Detect which cell encompasses the target text, then output its [x, y] center coordinate. 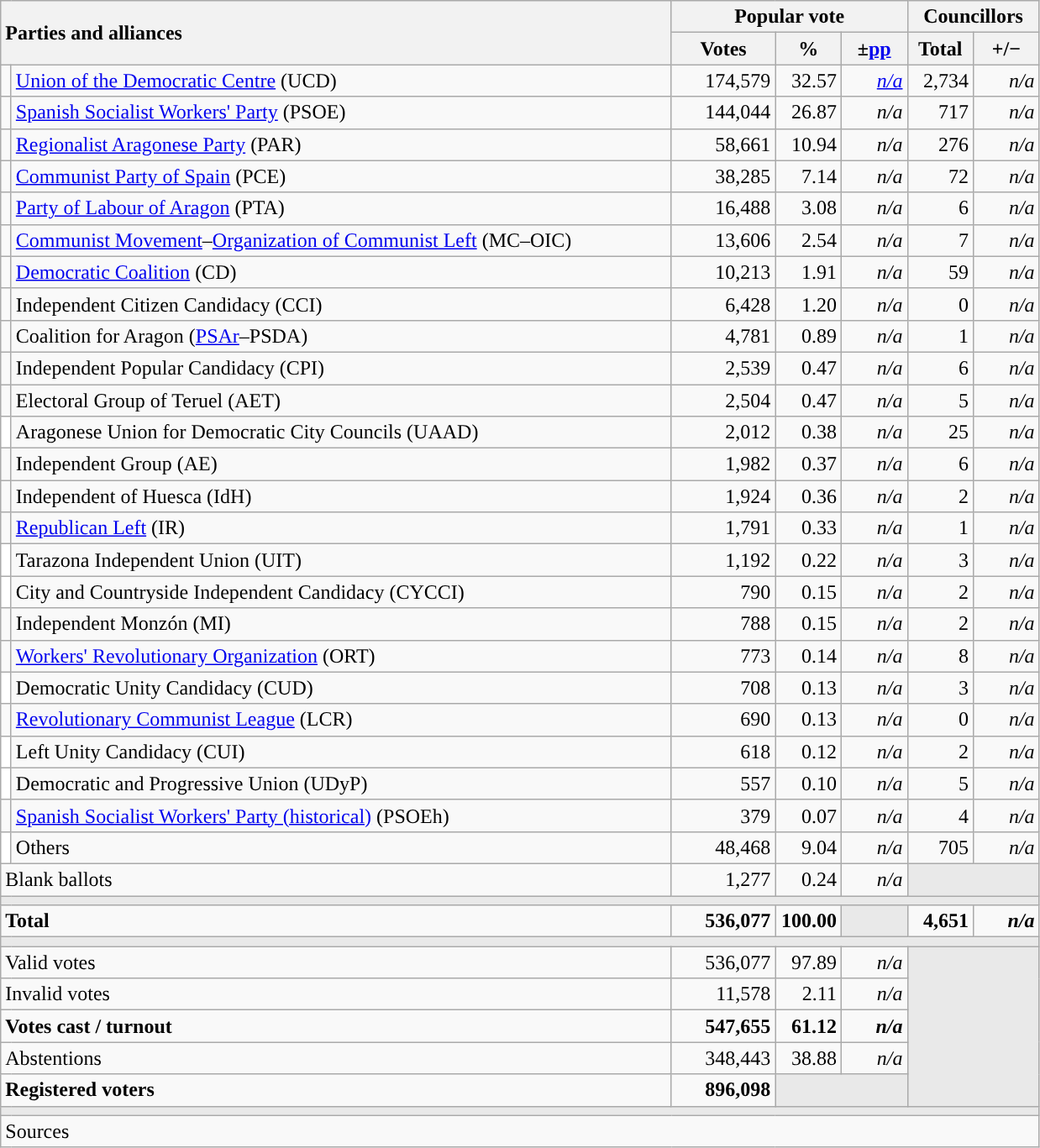
717 [941, 113]
Blank ballots [336, 879]
Democratic Coalition (CD) [341, 272]
Revolutionary Communist League (LCR) [341, 720]
97.89 [808, 962]
0.36 [808, 496]
0.89 [808, 336]
4,651 [941, 921]
618 [723, 752]
Aragonese Union for Democratic City Councils (UAAD) [341, 432]
1,982 [723, 464]
Democratic and Progressive Union (UDyP) [341, 784]
Republican Left (IR) [341, 528]
0.24 [808, 879]
11,578 [723, 994]
348,443 [723, 1058]
790 [723, 592]
7.14 [808, 176]
Independent Group (AE) [341, 464]
61.12 [808, 1026]
Regionalist Aragonese Party (PAR) [341, 144]
174,579 [723, 81]
1,924 [723, 496]
58,661 [723, 144]
773 [723, 656]
10,213 [723, 272]
144,044 [723, 113]
0.38 [808, 432]
Popular vote [790, 17]
3.08 [808, 208]
100.00 [808, 921]
557 [723, 784]
Invalid votes [336, 994]
Parties and alliances [336, 33]
13,606 [723, 240]
Independent Monzón (MI) [341, 624]
1,192 [723, 560]
Communist Movement–Organization of Communist Left (MC–OIC) [341, 240]
Votes cast / turnout [336, 1026]
4 [941, 815]
0.12 [808, 752]
705 [941, 847]
7 [941, 240]
2.54 [808, 240]
896,098 [723, 1090]
Spanish Socialist Workers' Party (PSOE) [341, 113]
Others [341, 847]
1.20 [808, 304]
16,488 [723, 208]
2,012 [723, 432]
32.57 [808, 81]
Valid votes [336, 962]
Democratic Unity Candidacy (CUD) [341, 688]
0.10 [808, 784]
0.14 [808, 656]
379 [723, 815]
Councillors [973, 17]
Workers' Revolutionary Organization (ORT) [341, 656]
48,468 [723, 847]
6,428 [723, 304]
2,734 [941, 81]
72 [941, 176]
% [808, 49]
Party of Labour of Aragon (PTA) [341, 208]
9.04 [808, 847]
1.91 [808, 272]
Sources [520, 1131]
Communist Party of Spain (PCE) [341, 176]
788 [723, 624]
Independent Citizen Candidacy (CCI) [341, 304]
0.22 [808, 560]
708 [723, 688]
4,781 [723, 336]
City and Countryside Independent Candidacy (CYCCI) [341, 592]
Coalition for Aragon (PSAr–PSDA) [341, 336]
±pp [874, 49]
Tarazona Independent Union (UIT) [341, 560]
Union of the Democratic Centre (UCD) [341, 81]
38.88 [808, 1058]
38,285 [723, 176]
1,277 [723, 879]
Independent Popular Candidacy (CPI) [341, 368]
10.94 [808, 144]
8 [941, 656]
Votes [723, 49]
2.11 [808, 994]
26.87 [808, 113]
Left Unity Candidacy (CUI) [341, 752]
Registered voters [336, 1090]
1,791 [723, 528]
+/− [1006, 49]
547,655 [723, 1026]
Spanish Socialist Workers' Party (historical) (PSOEh) [341, 815]
0.07 [808, 815]
25 [941, 432]
2,504 [723, 401]
Electoral Group of Teruel (AET) [341, 401]
2,539 [723, 368]
Independent of Huesca (IdH) [341, 496]
59 [941, 272]
Abstentions [336, 1058]
0.33 [808, 528]
690 [723, 720]
276 [941, 144]
0.37 [808, 464]
